Capture the cell that displays the provided text and extract its [X, Y] central coordinate. 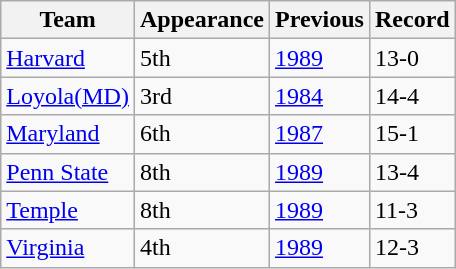
6th [202, 134]
1984 [320, 96]
Loyola(MD) [68, 96]
15-1 [412, 134]
Previous [320, 20]
1987 [320, 134]
Record [412, 20]
Temple [68, 210]
11-3 [412, 210]
4th [202, 248]
Virginia [68, 248]
Penn State [68, 172]
14-4 [412, 96]
5th [202, 58]
12-3 [412, 248]
Team [68, 20]
13-0 [412, 58]
13-4 [412, 172]
3rd [202, 96]
Maryland [68, 134]
Harvard [68, 58]
Appearance [202, 20]
